Determine the [x, y] coordinate at the center of the cell enclosing the given text.  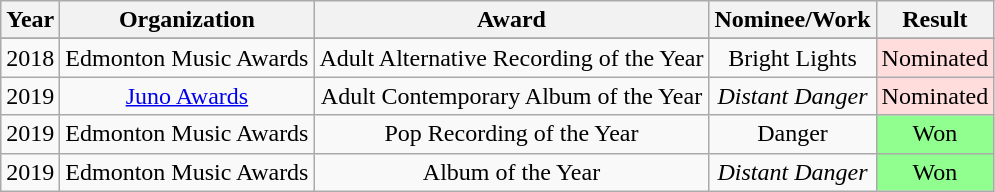
Result [935, 20]
Year [30, 20]
Danger [792, 134]
Album of the Year [512, 172]
2018 [30, 58]
Juno Awards [187, 96]
Award [512, 20]
Adult Alternative Recording of the Year [512, 58]
Adult Contemporary Album of the Year [512, 96]
Nominee/Work [792, 20]
Organization [187, 20]
Pop Recording of the Year [512, 134]
Bright Lights [792, 58]
